Provide the [X, Y] coordinate of the cell's center where the given text is located.  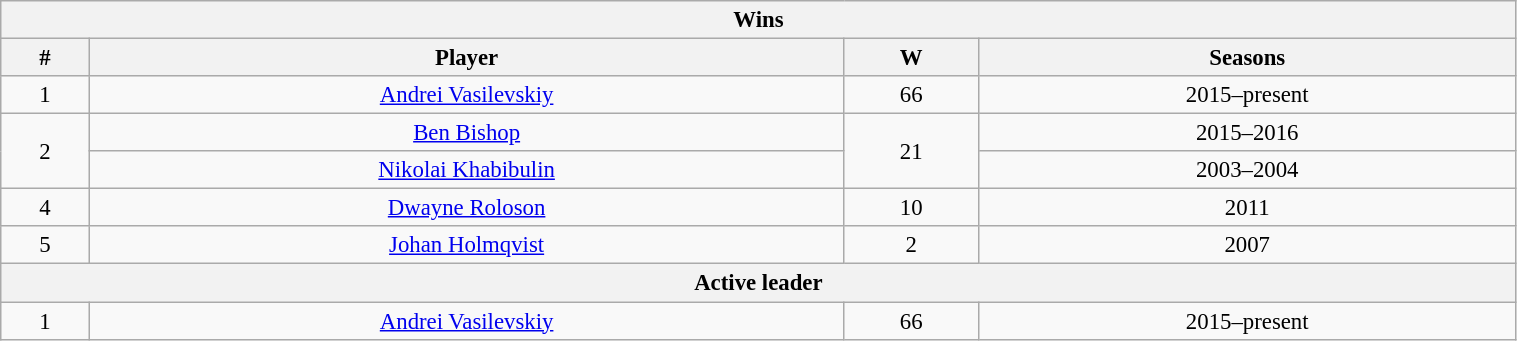
Ben Bishop [466, 133]
2003–2004 [1247, 170]
Seasons [1247, 58]
10 [912, 208]
Active leader [758, 283]
W [912, 58]
5 [46, 245]
Johan Holmqvist [466, 245]
Wins [758, 20]
2007 [1247, 245]
2015–2016 [1247, 133]
2011 [1247, 208]
Nikolai Khabibulin [466, 170]
21 [912, 152]
4 [46, 208]
# [46, 58]
Dwayne Roloson [466, 208]
Player [466, 58]
